Pinpoint the cell where the given text exists, returning its (x, y) midpoint coordinate. 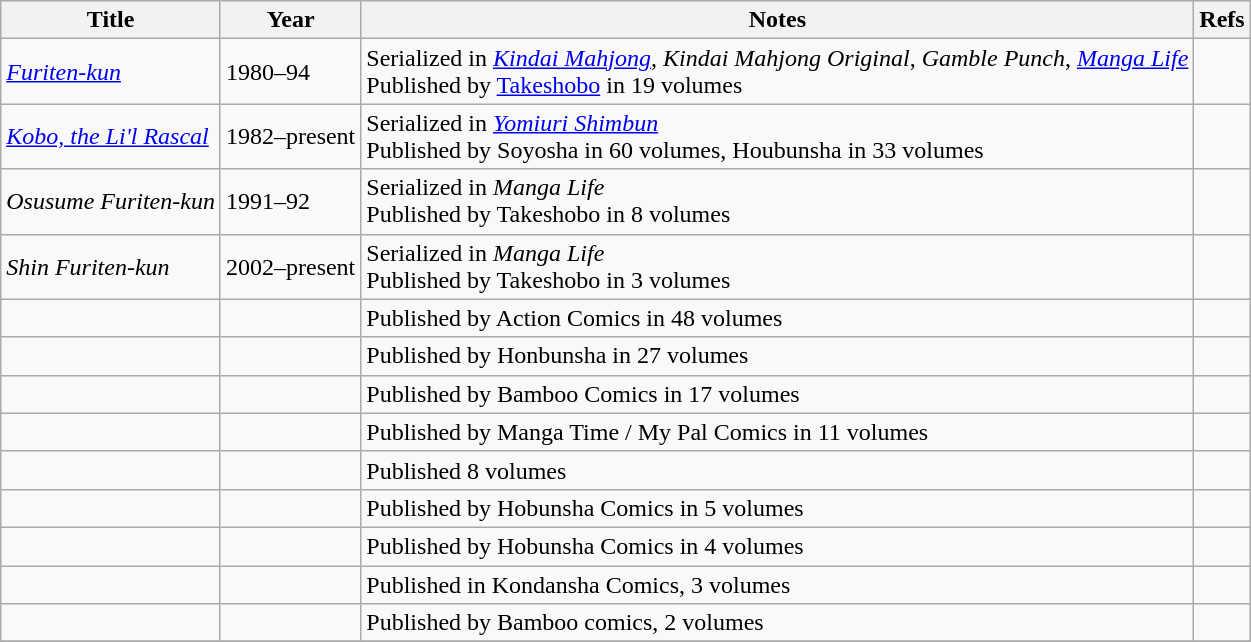
Published by Bamboo Comics in 17 volumes (778, 394)
Published by Hobunsha Comics in 5 volumes (778, 508)
1982–present (290, 136)
Published by Bamboo comics, 2 volumes (778, 623)
Published by Hobunsha Comics in 4 volumes (778, 546)
2002–present (290, 266)
Serialized in Manga LifePublished by Takeshobo in 3 volumes (778, 266)
Year (290, 20)
Kobo, the Li'l Rascal (111, 136)
Notes (778, 20)
Refs (1222, 20)
Serialized in Manga LifePublished by Takeshobo in 8 volumes (778, 202)
Shin Furiten-kun (111, 266)
Published 8 volumes (778, 470)
Osusume Furiten-kun (111, 202)
Serialized in Yomiuri ShimbunPublished by Soyosha in 60 volumes, Houbunsha in 33 volumes (778, 136)
Furiten-kun (111, 72)
Serialized in Kindai Mahjong, Kindai Mahjong Original, Gamble Punch, Manga LifePublished by Takeshobo in 19 volumes (778, 72)
Published by Honbunsha in 27 volumes (778, 356)
Published in Kondansha Comics, 3 volumes (778, 585)
Title (111, 20)
1991–92 (290, 202)
1980–94 (290, 72)
Published by Manga Time / My Pal Comics in 11 volumes (778, 432)
Published by Action Comics in 48 volumes (778, 318)
